Return the (X, Y) coordinate for the center point of the cell that contains the specified text.  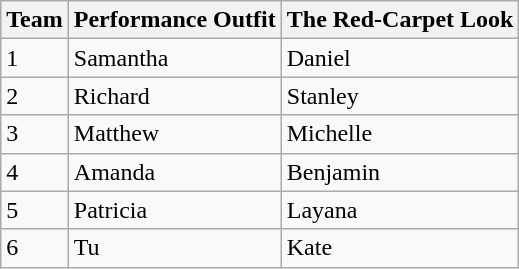
1 (35, 58)
The Red-Carpet Look (400, 20)
Samantha (174, 58)
Layana (400, 210)
Richard (174, 96)
Tu (174, 248)
Kate (400, 248)
6 (35, 248)
Team (35, 20)
5 (35, 210)
Stanley (400, 96)
4 (35, 172)
Benjamin (400, 172)
3 (35, 134)
Amanda (174, 172)
Daniel (400, 58)
Michelle (400, 134)
Matthew (174, 134)
Performance Outfit (174, 20)
Patricia (174, 210)
2 (35, 96)
